Return the (x, y) coordinate for the center point of the cell that contains the specified text.  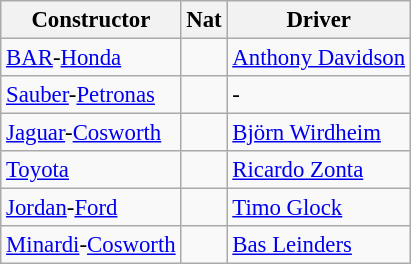
Ricardo Zonta (318, 170)
Jaguar-Cosworth (91, 133)
Timo Glock (318, 208)
BAR-Honda (91, 58)
Sauber-Petronas (91, 95)
Minardi-Cosworth (91, 245)
Anthony Davidson (318, 58)
Constructor (91, 20)
Toyota (91, 170)
Björn Wirdheim (318, 133)
Nat (204, 20)
Jordan-Ford (91, 208)
Bas Leinders (318, 245)
Driver (318, 20)
- (318, 95)
